Pinpoint the cell where the given text exists, returning its (x, y) midpoint coordinate. 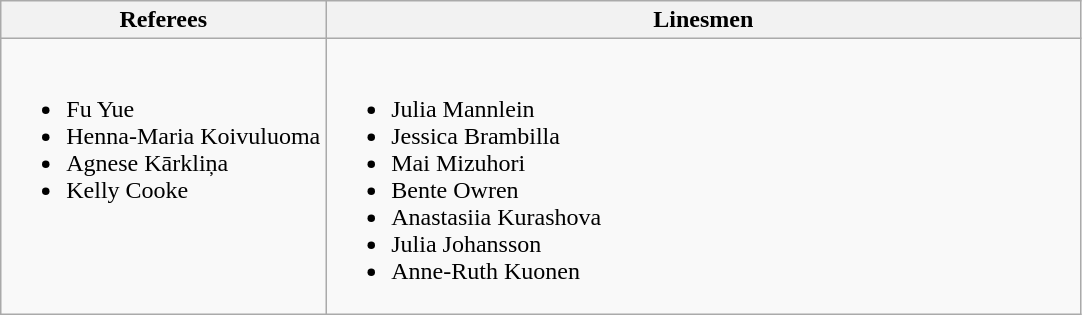
Julia Mannlein Jessica Brambilla Mai Mizuhori Bente Owren Anastasiia Kurashova Julia Johansson Anne-Ruth Kuonen (704, 176)
Fu Yue Henna-Maria Koivuluoma Agnese Kārkliņa Kelly Cooke (164, 176)
Referees (164, 20)
Linesmen (704, 20)
